Pinpoint the cell where the given text exists, returning its (x, y) midpoint coordinate. 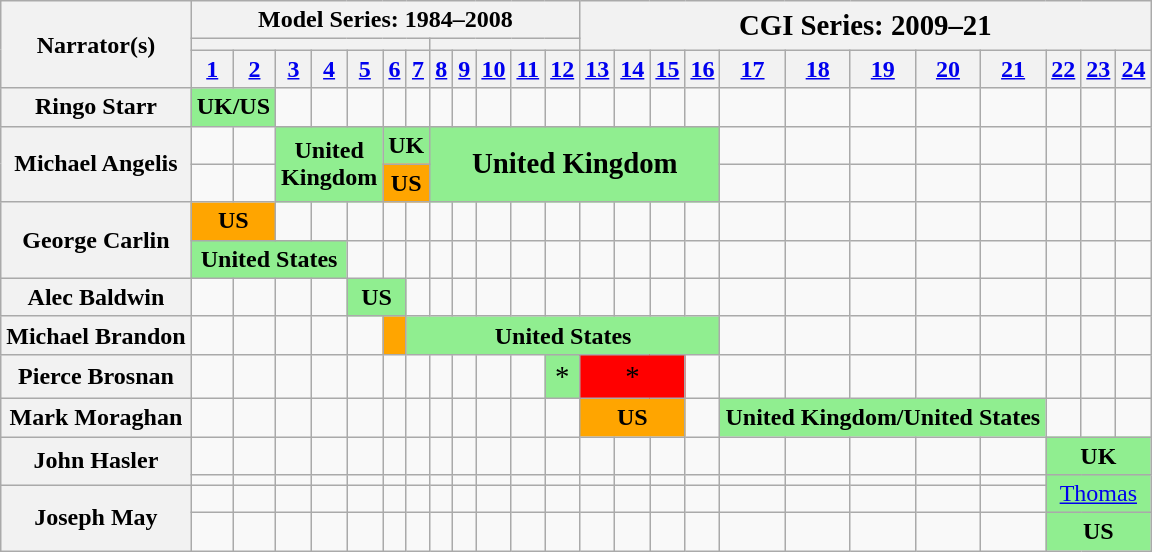
4 (329, 69)
19 (882, 69)
7 (418, 69)
6 (395, 69)
3 (294, 69)
United Kingdom (575, 164)
8 (442, 69)
20 (948, 69)
12 (562, 69)
CGI Series: 2009–21 (866, 26)
10 (494, 69)
Alec Baldwin (96, 297)
24 (1134, 69)
21 (1014, 69)
16 (702, 69)
2 (254, 69)
18 (818, 69)
9 (464, 69)
George Carlin (96, 240)
1 (212, 69)
Narrator(s) (96, 44)
Thomas (1098, 494)
14 (632, 69)
Pierce Brosnan (96, 376)
Michael Angelis (96, 164)
Mark Moraghan (96, 417)
Michael Brandon (96, 335)
15 (668, 69)
John Hasler (96, 460)
Model Series: 1984–2008 (386, 20)
23 (1098, 69)
United Kingdom/United States (883, 417)
UK/US (233, 107)
22 (1064, 69)
17 (752, 69)
Ringo Starr (96, 107)
5 (365, 69)
Joseph May (96, 518)
11 (528, 69)
13 (598, 69)
UnitedKingdom (330, 164)
